Scan for the cell matching the given text and deliver its (x, y) coordinate at center. 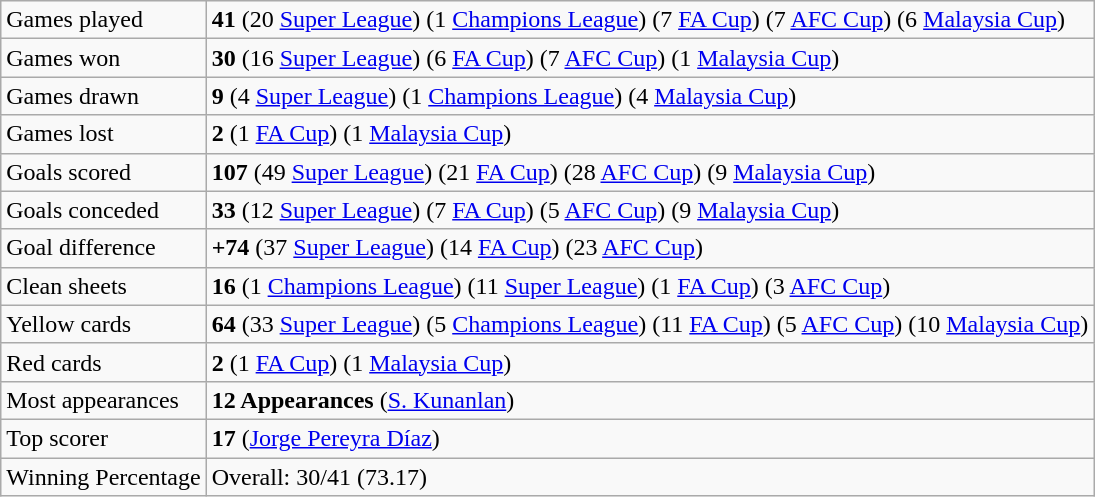
Clean sheets (104, 286)
16 (1 Champions League) (11 Super League) (1 FA Cup) (3 AFC Cup) (650, 286)
Games drawn (104, 96)
Top scorer (104, 438)
Winning Percentage (104, 477)
+74 (37 Super League) (14 FA Cup) (23 AFC Cup) (650, 248)
64 (33 Super League) (5 Champions League) (11 FA Cup) (5 AFC Cup) (10 Malaysia Cup) (650, 324)
Games lost (104, 134)
Games played (104, 20)
9 (4 Super League) (1 Champions League) (4 Malaysia Cup) (650, 96)
Overall: 30/41 (73.17) (650, 477)
Goal difference (104, 248)
Goals conceded (104, 210)
41 (20 Super League) (1 Champions League) (7 FA Cup) (7 AFC Cup) (6 Malaysia Cup) (650, 20)
107 (49 Super League) (21 FA Cup) (28 AFC Cup) (9 Malaysia Cup) (650, 172)
Games won (104, 58)
Goals scored (104, 172)
33 (12 Super League) (7 FA Cup) (5 AFC Cup) (9 Malaysia Cup) (650, 210)
17 (Jorge Pereyra Díaz) (650, 438)
Yellow cards (104, 324)
Most appearances (104, 400)
12 Appearances (S. Kunanlan) (650, 400)
30 (16 Super League) (6 FA Cup) (7 AFC Cup) (1 Malaysia Cup) (650, 58)
Red cards (104, 362)
